Determine the (x, y) coordinate at the center of the cell enclosing the given text.  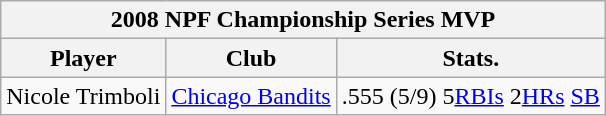
Nicole Trimboli (84, 96)
Player (84, 58)
Club (251, 58)
Chicago Bandits (251, 96)
.555 (5/9) 5RBIs 2HRs SB (470, 96)
Stats. (470, 58)
2008 NPF Championship Series MVP (304, 20)
